From the cell containing the given text, extract its center point as [x, y] coordinate. 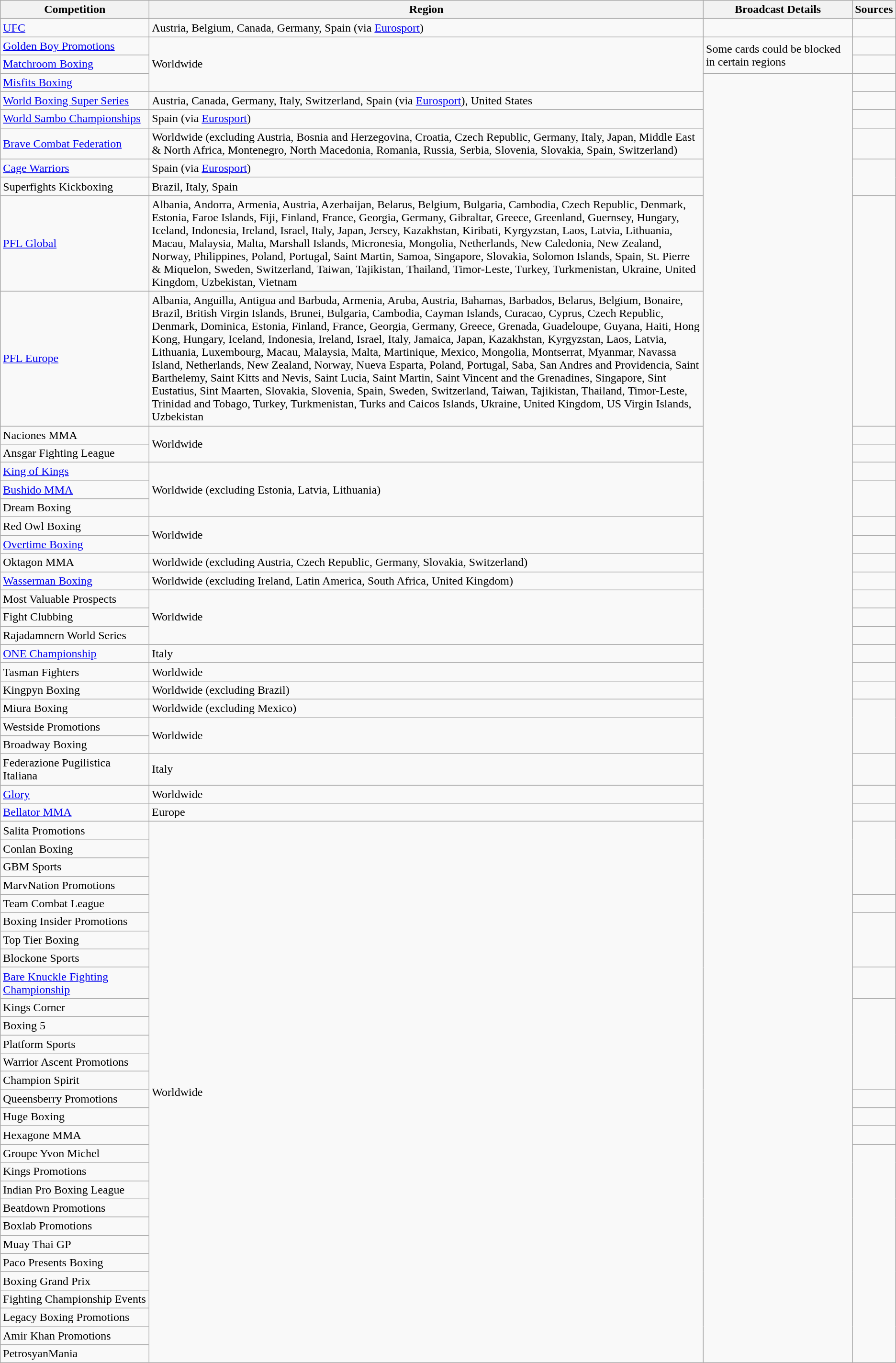
Ansgar Fighting League [75, 453]
Brazil, Italy, Spain [426, 186]
Misfits Boxing [75, 82]
Fight Clubbing [75, 617]
Naciones MMA [75, 435]
Most Valuable Prospects [75, 599]
Oktagon MMA [75, 563]
Superfights Kickboxing [75, 186]
Red Owl Boxing [75, 526]
Hexagone MMA [75, 1135]
Paco Presents Boxing [75, 1262]
Bushido MMA [75, 490]
Competition [75, 10]
Dream Boxing [75, 508]
Cage Warriors [75, 168]
Champion Spirit [75, 1081]
King of Kings [75, 472]
Sources [874, 10]
ONE Championship [75, 653]
Kings Promotions [75, 1172]
Austria, Canada, Germany, Italy, Switzerland, Spain (via Eurosport), United States [426, 101]
Worldwide (excluding Austria, Czech Republic, Germany, Slovakia, Switzerland) [426, 563]
PetrosyanMania [75, 1354]
Huge Boxing [75, 1117]
Muay Thai GP [75, 1244]
Team Combat League [75, 903]
Indian Pro Boxing League [75, 1190]
Federazione Pugilistica Italiana [75, 770]
Kings Corner [75, 1007]
Overtime Boxing [75, 544]
Conlan Boxing [75, 849]
Platform Sports [75, 1044]
Legacy Boxing Promotions [75, 1317]
Wasserman Boxing [75, 581]
Fighting Championship Events [75, 1299]
World Boxing Super Series [75, 101]
Broadcast Details [778, 10]
Austria, Belgium, Canada, Germany, Spain (via Eurosport) [426, 28]
Rajadamnern World Series [75, 635]
Amir Khan Promotions [75, 1335]
Worldwide (excluding Ireland, Latin America, South Africa, United Kingdom) [426, 581]
World Sambo Championships [75, 119]
Miura Boxing [75, 708]
Blockone Sports [75, 958]
Boxing Grand Prix [75, 1281]
Queensberry Promotions [75, 1099]
Matchroom Boxing [75, 64]
Europe [426, 812]
Top Tier Boxing [75, 940]
GBM Sports [75, 867]
Some cards could be blocked in certain regions [778, 55]
Brave Combat Federation [75, 144]
Salita Promotions [75, 831]
UFC [75, 28]
Golden Boy Promotions [75, 46]
Boxing 5 [75, 1025]
PFL Global [75, 243]
Beatdown Promotions [75, 1208]
Tasman Fighters [75, 672]
Kingpyn Boxing [75, 690]
MarvNation Promotions [75, 885]
Boxing Insider Promotions [75, 922]
Bellator MMA [75, 812]
Worldwide (excluding Brazil) [426, 690]
Worldwide (excluding Mexico) [426, 708]
Glory [75, 794]
Bare Knuckle Fighting Championship [75, 982]
Worldwide (excluding Estonia, Latvia, Lithuania) [426, 490]
Warrior Ascent Promotions [75, 1062]
Westside Promotions [75, 726]
Boxlab Promotions [75, 1226]
PFL Europe [75, 358]
Broadway Boxing [75, 745]
Region [426, 10]
Groupe Yvon Michel [75, 1153]
